Output the (x, y) coordinate of the center of the cell containing the given text.  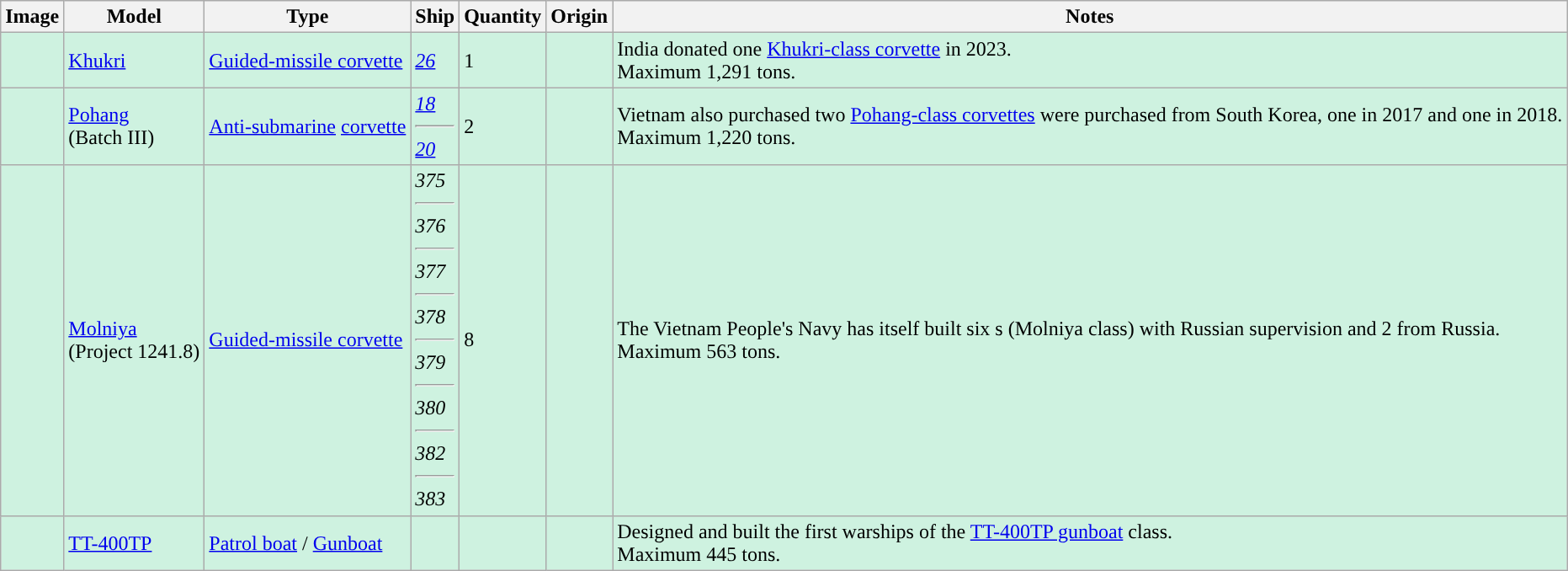
Type (308, 17)
Model (135, 17)
The Vietnam People's Navy has itself built six s (Molniya class) with Russian supervision and 2 from Russia.Maximum 563 tons. (1090, 340)
Vietnam also purchased two Pohang-class corvettes were purchased from South Korea, one in 2017 and one in 2018.Maximum 1,220 tons. (1090, 126)
Anti-submarine corvette (308, 126)
375376377378379380382383 (435, 340)
2 (503, 126)
Patrol boat / Gunboat (308, 542)
Ship (435, 17)
India donated one Khukri-class corvette in 2023.Maximum 1,291 tons. (1090, 61)
26 (435, 61)
TT-400TP (135, 542)
Molniya(Project 1241.8) (135, 340)
Designed and built the first warships of the TT-400TP gunboat class.Maximum 445 tons. (1090, 542)
Image (32, 17)
Khukri (135, 61)
1 (503, 61)
8 (503, 340)
Origin (579, 17)
Pohang(Batch III) (135, 126)
1820 (435, 126)
Quantity (503, 17)
Notes (1090, 17)
